Return (x, y) of the center of cell containing provided text 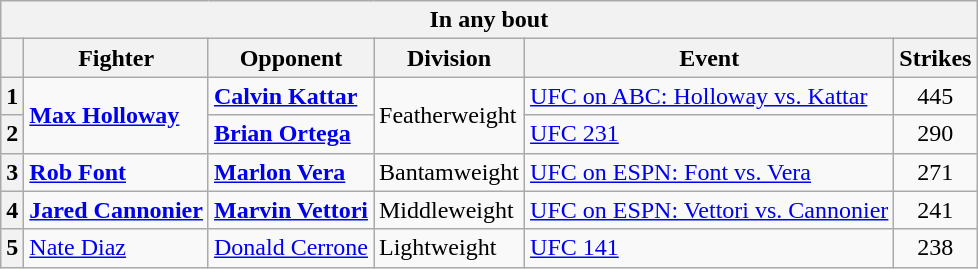
Bantamweight (450, 172)
Marvin Vettori (290, 210)
Rob Font (116, 172)
2 (12, 134)
445 (936, 96)
3 (12, 172)
UFC on ABC: Holloway vs. Kattar (710, 96)
Jared Cannonier (116, 210)
1 (12, 96)
Opponent (290, 58)
Nate Diaz (116, 248)
Featherweight (450, 115)
UFC 141 (710, 248)
Strikes (936, 58)
UFC on ESPN: Vettori vs. Cannonier (710, 210)
Division (450, 58)
Max Holloway (116, 115)
241 (936, 210)
UFC 231 (710, 134)
5 (12, 248)
Middleweight (450, 210)
UFC on ESPN: Font vs. Vera (710, 172)
In any bout (489, 20)
4 (12, 210)
Calvin Kattar (290, 96)
290 (936, 134)
Fighter (116, 58)
Donald Cerrone (290, 248)
271 (936, 172)
Marlon Vera (290, 172)
238 (936, 248)
Lightweight (450, 248)
Event (710, 58)
Brian Ortega (290, 134)
